Capture the cell that displays the provided text and extract its (X, Y) central coordinate. 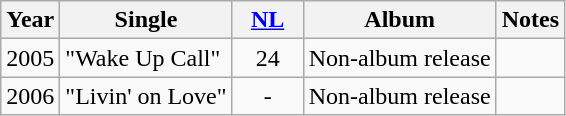
NL (268, 20)
- (268, 96)
24 (268, 58)
2005 (30, 58)
2006 (30, 96)
"Livin' on Love" (146, 96)
Year (30, 20)
Notes (530, 20)
"Wake Up Call" (146, 58)
Single (146, 20)
Album (400, 20)
